Scan for the cell matching the given text and deliver its (X, Y) coordinate at center. 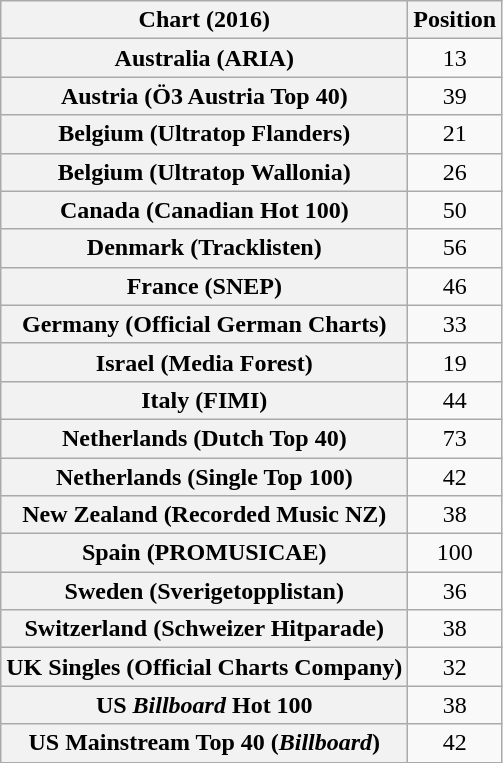
Belgium (Ultratop Flanders) (204, 134)
Netherlands (Single Top 100) (204, 477)
26 (455, 172)
US Billboard Hot 100 (204, 705)
France (SNEP) (204, 286)
Canada (Canadian Hot 100) (204, 210)
Spain (PROMUSICAE) (204, 553)
Germany (Official German Charts) (204, 324)
US Mainstream Top 40 (Billboard) (204, 743)
46 (455, 286)
19 (455, 362)
13 (455, 58)
21 (455, 134)
36 (455, 591)
73 (455, 438)
Israel (Media Forest) (204, 362)
50 (455, 210)
Austria (Ö3 Austria Top 40) (204, 96)
Sweden (Sverigetopplistan) (204, 591)
Australia (ARIA) (204, 58)
Switzerland (Schweizer Hitparade) (204, 629)
32 (455, 667)
56 (455, 248)
Italy (FIMI) (204, 400)
Denmark (Tracklisten) (204, 248)
44 (455, 400)
33 (455, 324)
Position (455, 20)
39 (455, 96)
Chart (2016) (204, 20)
Belgium (Ultratop Wallonia) (204, 172)
New Zealand (Recorded Music NZ) (204, 515)
100 (455, 553)
Netherlands (Dutch Top 40) (204, 438)
UK Singles (Official Charts Company) (204, 667)
